Extract the [x, y] coordinate from the center of the cell holding the provided text.  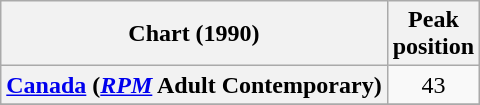
43 [433, 85]
Chart (1990) [194, 34]
Canada (RPM Adult Contemporary) [194, 85]
Peakposition [433, 34]
